Pinpoint the cell where the given text exists, returning its [X, Y] midpoint coordinate. 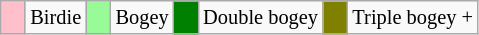
Triple bogey + [413, 17]
Double bogey [260, 17]
Bogey [142, 17]
Birdie [56, 17]
